Capture the cell that displays the provided text and extract its [X, Y] central coordinate. 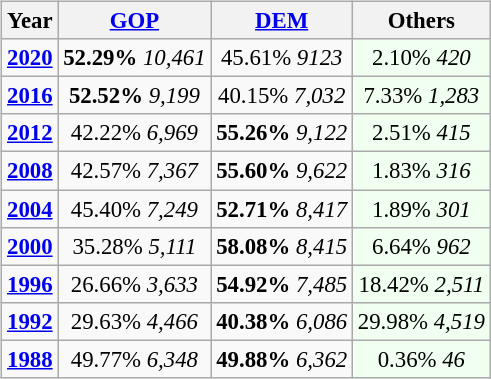
Others [421, 21]
18.42% 2,511 [421, 284]
42.57% 7,367 [134, 171]
52.71% 8,417 [282, 209]
7.33% 1,283 [421, 96]
1992 [30, 321]
45.61% 9123 [282, 58]
1.89% 301 [421, 209]
45.40% 7,249 [134, 209]
1988 [30, 359]
2004 [30, 209]
2020 [30, 58]
52.52% 9,199 [134, 96]
DEM [282, 21]
40.15% 7,032 [282, 96]
29.98% 4,519 [421, 321]
0.36% 46 [421, 359]
GOP [134, 21]
6.64% 962 [421, 246]
29.63% 4,466 [134, 321]
2000 [30, 246]
26.66% 3,633 [134, 284]
Year [30, 21]
35.28% 5,111 [134, 246]
55.60% 9,622 [282, 171]
2012 [30, 133]
1996 [30, 284]
2.10% 420 [421, 58]
2.51% 415 [421, 133]
49.88% 6,362 [282, 359]
54.92% 7,485 [282, 284]
42.22% 6,969 [134, 133]
40.38% 6,086 [282, 321]
1.83% 316 [421, 171]
49.77% 6,348 [134, 359]
55.26% 9,122 [282, 133]
2016 [30, 96]
52.29% 10,461 [134, 58]
58.08% 8,415 [282, 246]
2008 [30, 171]
